Return [X, Y] of the center of cell containing provided text 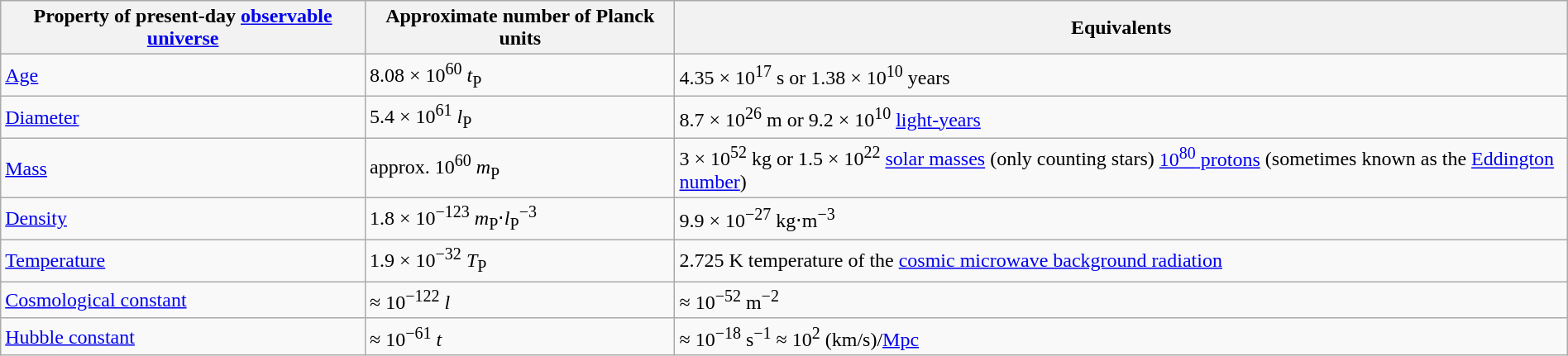
Property of present-day observable universe [184, 28]
Hubble constant [184, 337]
Mass [184, 168]
Cosmological constant [184, 301]
≈ 10−122 l [520, 301]
9.9 × 10−27 kg⋅m−3 [1121, 218]
2.725 K temperature of the cosmic microwave background radiation [1121, 261]
≈ 10−61 t [520, 337]
3 × 1052 kg or 1.5 × 1022 solar masses (only counting stars) 1080 protons (sometimes known as the Eddington number) [1121, 168]
Age [184, 76]
Equivalents [1121, 28]
Density [184, 218]
approx. 1060 mP [520, 168]
8.08 × 1060 tP [520, 76]
≈ 10−18 s−1 ≈ 102 (km/s)/Mpc [1121, 337]
≈ 10−52 m−2 [1121, 301]
Temperature [184, 261]
1.8 × 10−123 mP⋅lP−3 [520, 218]
5.4 × 1061 lP [520, 117]
1.9 × 10−32 TP [520, 261]
Approximate number of Planck units [520, 28]
Diameter [184, 117]
8.7 × 1026 m or 9.2 × 1010 light-years [1121, 117]
4.35 × 1017 s or 1.38 × 1010 years [1121, 76]
